Identify which cell holds the provided text, then report its (X, Y) central coordinate. 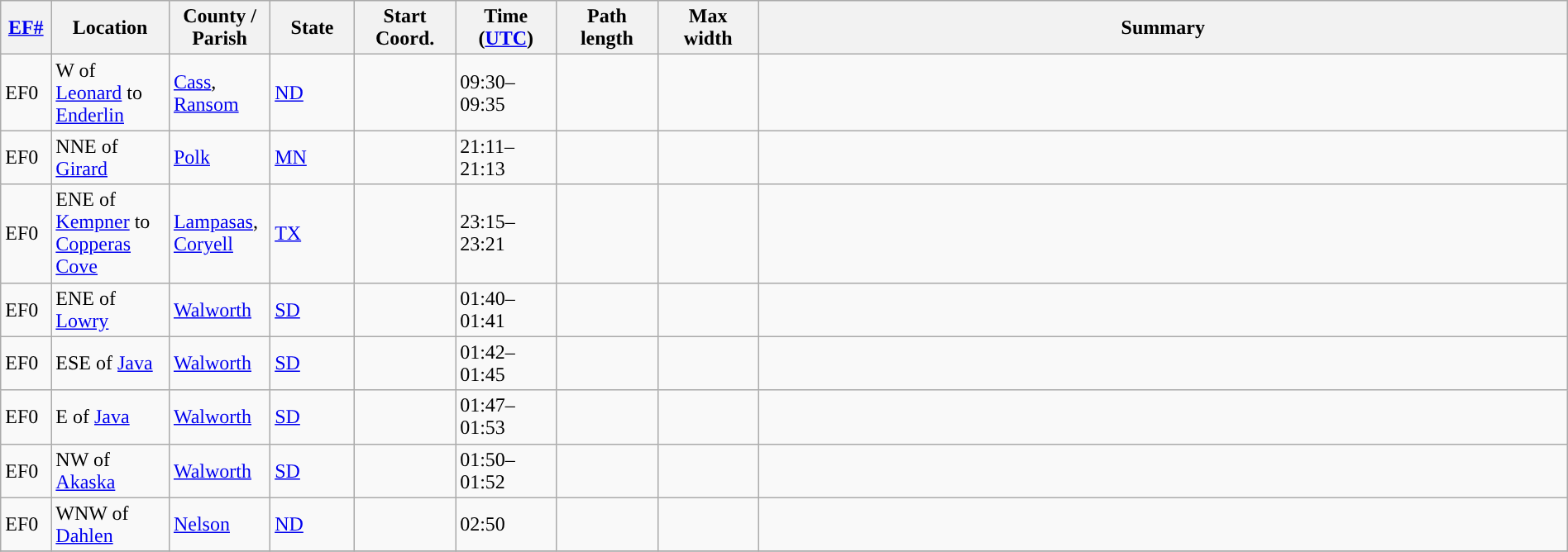
23:15–23:21 (506, 233)
Lampasas, Coryell (219, 233)
ENE of Kempner to Copperas Cove (111, 233)
01:47–01:53 (506, 416)
Start Coord. (404, 28)
Path length (607, 28)
Summary (1163, 28)
NW of Akaska (111, 471)
01:40–01:41 (506, 309)
Location (111, 28)
Polk (219, 157)
County / Parish (219, 28)
21:11–21:13 (506, 157)
NNE of Girard (111, 157)
WNW of Dahlen (111, 524)
Cass, Ransom (219, 93)
ENE of Lowry (111, 309)
EF# (26, 28)
W of Leonard to Enderlin (111, 93)
01:42–01:45 (506, 364)
E of Java (111, 416)
02:50 (506, 524)
MN (313, 157)
Max width (708, 28)
TX (313, 233)
Nelson (219, 524)
09:30–09:35 (506, 93)
01:50–01:52 (506, 471)
State (313, 28)
ESE of Java (111, 364)
Time (UTC) (506, 28)
